Scan for the cell matching the given text and deliver its (X, Y) coordinate at center. 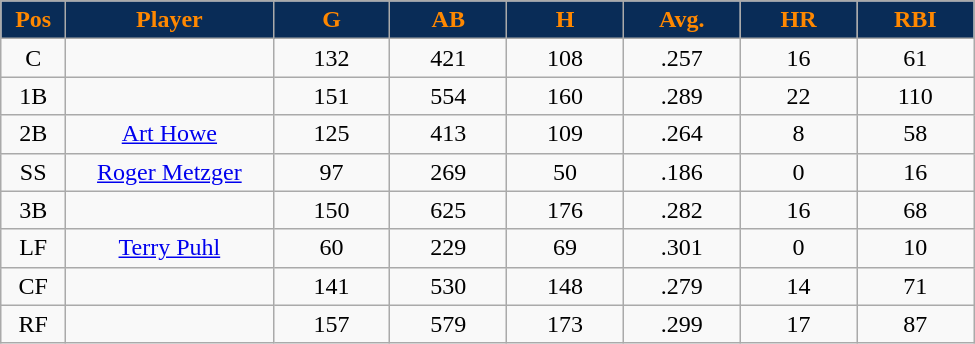
17 (798, 324)
125 (332, 134)
58 (916, 134)
108 (566, 58)
61 (916, 58)
530 (448, 286)
173 (566, 324)
229 (448, 248)
.299 (682, 324)
110 (916, 96)
Player (170, 20)
Pos (34, 20)
.282 (682, 210)
.264 (682, 134)
3B (34, 210)
RF (34, 324)
625 (448, 210)
.186 (682, 172)
554 (448, 96)
14 (798, 286)
HR (798, 20)
421 (448, 58)
CF (34, 286)
H (566, 20)
60 (332, 248)
8 (798, 134)
141 (332, 286)
87 (916, 324)
109 (566, 134)
AB (448, 20)
579 (448, 324)
LF (34, 248)
.289 (682, 96)
413 (448, 134)
50 (566, 172)
.301 (682, 248)
Avg. (682, 20)
22 (798, 96)
G (332, 20)
69 (566, 248)
.279 (682, 286)
150 (332, 210)
151 (332, 96)
.257 (682, 58)
160 (566, 96)
Roger Metzger (170, 172)
97 (332, 172)
Terry Puhl (170, 248)
132 (332, 58)
157 (332, 324)
Art Howe (170, 134)
1B (34, 96)
68 (916, 210)
71 (916, 286)
RBI (916, 20)
SS (34, 172)
10 (916, 248)
269 (448, 172)
2B (34, 134)
148 (566, 286)
C (34, 58)
176 (566, 210)
